Detect which cell encompasses the target text, then output its (x, y) center coordinate. 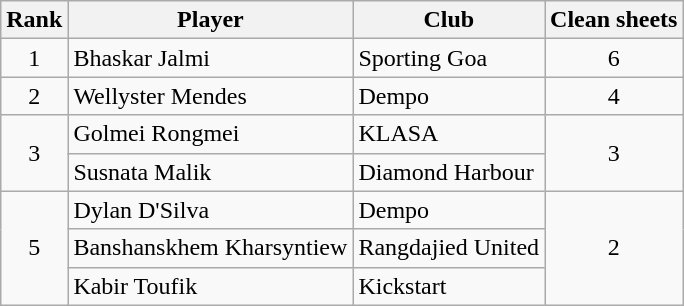
Rank (34, 20)
4 (614, 96)
Diamond Harbour (449, 172)
Bhaskar Jalmi (210, 58)
Player (210, 20)
Wellyster Mendes (210, 96)
6 (614, 58)
Susnata Malik (210, 172)
Rangdajied United (449, 248)
Golmei Rongmei (210, 134)
Clean sheets (614, 20)
1 (34, 58)
KLASA (449, 134)
Kabir Toufik (210, 286)
5 (34, 248)
Dylan D'Silva (210, 210)
Kickstart (449, 286)
Banshanskhem Kharsyntiew (210, 248)
Sporting Goa (449, 58)
Club (449, 20)
